From the cell containing the given text, extract its center point as (X, Y) coordinate. 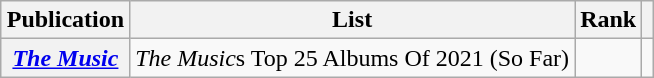
The Musics Top 25 Albums Of 2021 (So Far) (352, 58)
Rank (608, 20)
Publication (65, 20)
The Music (65, 58)
List (352, 20)
